Determine the (x, y) coordinate at the center of the cell enclosing the given text.  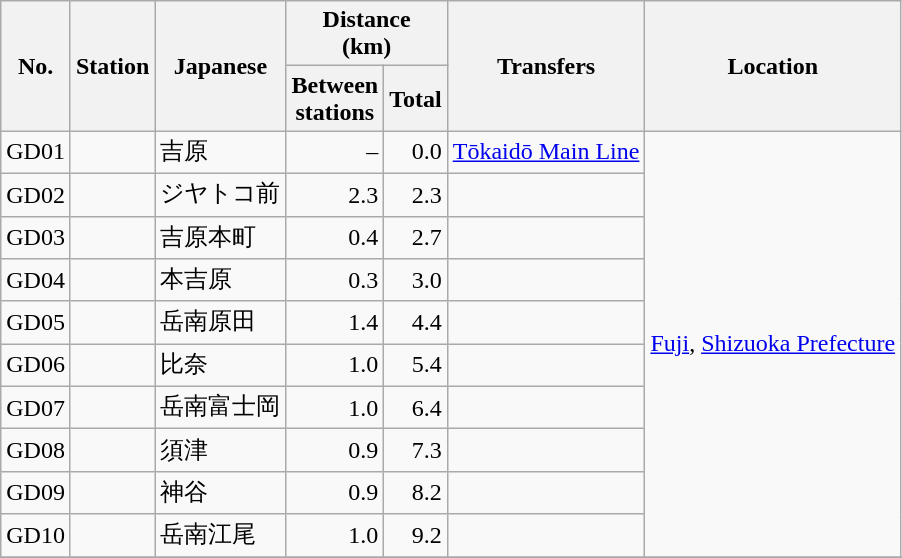
GD03 (36, 238)
5.4 (416, 366)
Fuji, Shizuoka Prefecture (773, 344)
ジヤトコ前 (220, 194)
須津 (220, 450)
0.0 (416, 152)
GD02 (36, 194)
岳南原田 (220, 322)
6.4 (416, 408)
GD06 (36, 366)
神谷 (220, 492)
吉原 (220, 152)
9.2 (416, 536)
No. (36, 66)
比奈 (220, 366)
Station (112, 66)
GD04 (36, 280)
7.3 (416, 450)
4.4 (416, 322)
Total (416, 98)
– (335, 152)
0.3 (335, 280)
Location (773, 66)
岳南江尾 (220, 536)
1.4 (335, 322)
2.7 (416, 238)
岳南富士岡 (220, 408)
GD10 (36, 536)
Distance(km) (366, 34)
GD09 (36, 492)
GD07 (36, 408)
0.4 (335, 238)
3.0 (416, 280)
GD01 (36, 152)
8.2 (416, 492)
Japanese (220, 66)
GD05 (36, 322)
Tōkaidō Main Line (546, 152)
本吉原 (220, 280)
吉原本町 (220, 238)
Transfers (546, 66)
Betweenstations (335, 98)
GD08 (36, 450)
